Output the [X, Y] coordinate of the center of the cell containing the given text.  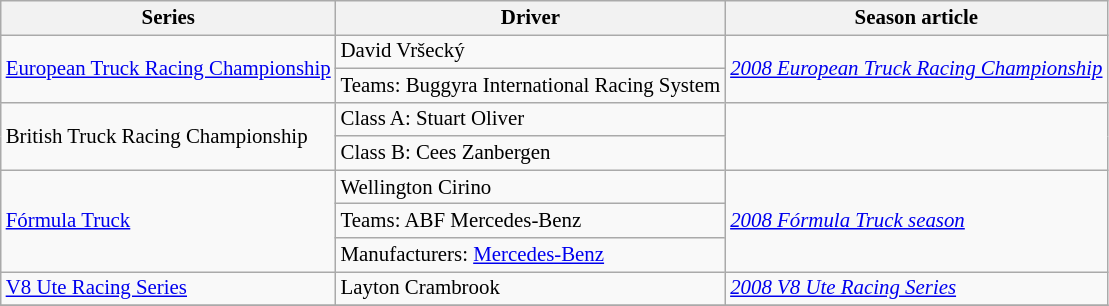
2008 V8 Ute Racing Series [916, 288]
V8 Ute Racing Series [168, 288]
British Truck Racing Championship [168, 136]
David Vršecký [531, 51]
2008 Fórmula Truck season [916, 221]
Driver [531, 18]
European Truck Racing Championship [168, 68]
Manufacturers: Mercedes-Benz [531, 255]
Wellington Cirino [531, 187]
Class A: Stuart Oliver [531, 119]
Layton Crambrook [531, 288]
Season article [916, 18]
Class B: Cees Zanbergen [531, 153]
Teams: Buggyra International Racing System [531, 85]
Teams: ABF Mercedes-Benz [531, 221]
Series [168, 18]
2008 European Truck Racing Championship [916, 68]
Fórmula Truck [168, 221]
